Output the [X, Y] coordinate of the center of the cell containing the given text.  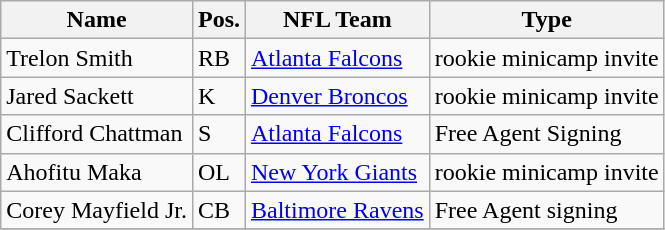
Clifford Chattman [97, 134]
Free Agent signing [546, 210]
Trelon Smith [97, 58]
Free Agent Signing [546, 134]
NFL Team [338, 20]
Ahofitu Maka [97, 172]
RB [218, 58]
K [218, 96]
Jared Sackett [97, 96]
Denver Broncos [338, 96]
Type [546, 20]
Name [97, 20]
S [218, 134]
New York Giants [338, 172]
Baltimore Ravens [338, 210]
Pos. [218, 20]
Corey Mayfield Jr. [97, 210]
CB [218, 210]
OL [218, 172]
